Return the [X, Y] coordinate for the center point of the cell that contains the specified text.  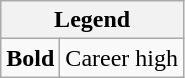
Legend [92, 20]
Bold [30, 58]
Career high [122, 58]
